Scan for the cell matching the given text and deliver its (x, y) coordinate at center. 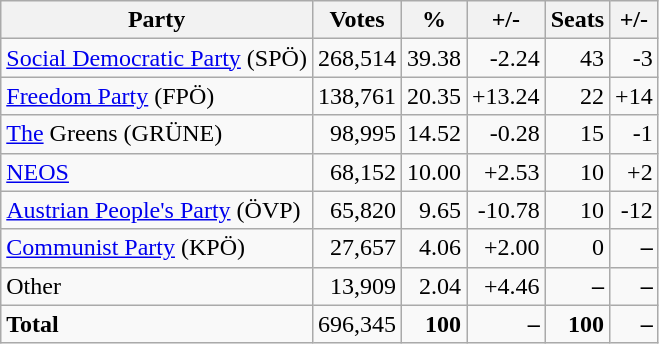
Seats (577, 20)
+2.00 (506, 248)
696,345 (356, 324)
-10.78 (506, 210)
4.06 (434, 248)
43 (577, 58)
27,657 (356, 248)
-0.28 (506, 134)
9.65 (434, 210)
Party (157, 20)
-3 (634, 58)
138,761 (356, 96)
15 (577, 134)
39.38 (434, 58)
98,995 (356, 134)
13,909 (356, 286)
22 (577, 96)
Total (157, 324)
Social Democratic Party (SPÖ) (157, 58)
+2 (634, 172)
+4.46 (506, 286)
-1 (634, 134)
2.04 (434, 286)
-12 (634, 210)
14.52 (434, 134)
Freedom Party (FPÖ) (157, 96)
+14 (634, 96)
68,152 (356, 172)
The Greens (GRÜNE) (157, 134)
65,820 (356, 210)
+2.53 (506, 172)
10.00 (434, 172)
20.35 (434, 96)
+13.24 (506, 96)
Communist Party (KPÖ) (157, 248)
268,514 (356, 58)
Austrian People's Party (ÖVP) (157, 210)
Votes (356, 20)
-2.24 (506, 58)
NEOS (157, 172)
Other (157, 286)
0 (577, 248)
% (434, 20)
